Output the (x, y) coordinate of the center of the cell containing the given text.  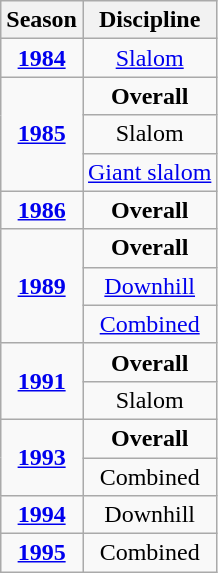
Giant slalom (149, 172)
1995 (42, 553)
1984 (42, 58)
Discipline (149, 20)
1986 (42, 210)
1991 (42, 381)
1994 (42, 515)
Season (42, 20)
1989 (42, 286)
1993 (42, 457)
1985 (42, 134)
